Locate the cell with the specified text and output its (X, Y) center coordinate. 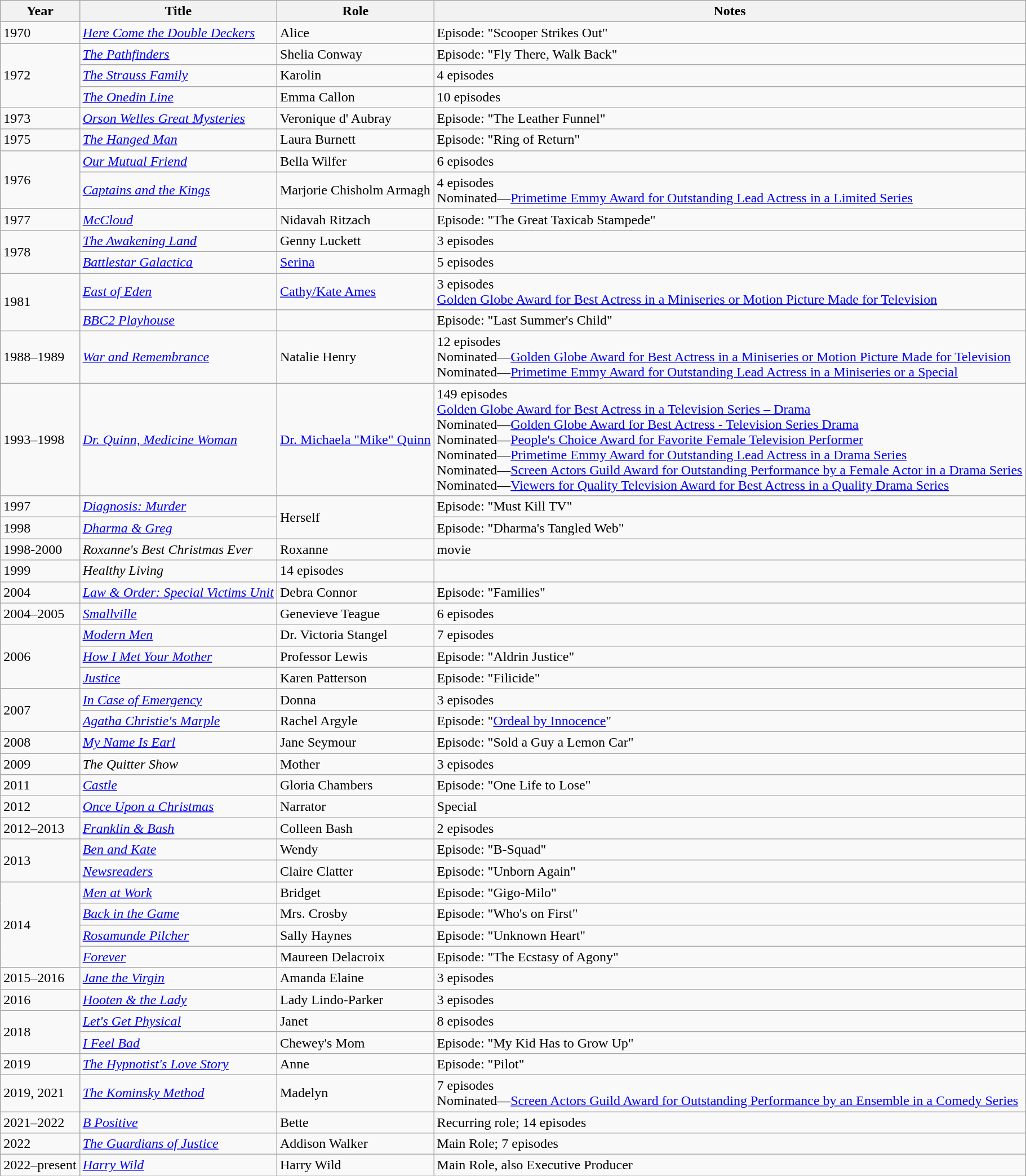
Forever (178, 957)
The Strauss Family (178, 76)
2004 (40, 592)
The Hanged Man (178, 140)
Episode: "Families" (730, 592)
Law & Order: Special Victims Unit (178, 592)
Ben and Kate (178, 850)
Here Come the Double Deckers (178, 33)
Role (355, 11)
1999 (40, 571)
Narrator (355, 807)
1998-2000 (40, 549)
Veronique d' Aubray (355, 118)
Cathy/Kate Ames (355, 291)
1988–1989 (40, 357)
1973 (40, 118)
Anne (355, 1064)
2012 (40, 807)
1978 (40, 251)
Episode: "The Leather Funnel" (730, 118)
Lady Lindo-Parker (355, 1000)
Episode: "Gigo-Milo" (730, 893)
Diagnosis: Murder (178, 507)
Bella Wilfer (355, 161)
Battlestar Galactica (178, 262)
1997 (40, 507)
The Quitter Show (178, 764)
2009 (40, 764)
Gloria Chambers (355, 786)
2018 (40, 1032)
2022–present (40, 1165)
Men at Work (178, 893)
Amanda Elaine (355, 978)
1972 (40, 76)
Episode: "Pilot" (730, 1064)
Marjorie Chisholm Armagh (355, 190)
Genny Luckett (355, 241)
Madelyn (355, 1093)
Episode: "Must Kill TV" (730, 507)
Episode: "Scooper Strikes Out" (730, 33)
Dr. Victoria Stangel (355, 635)
Genevieve Teague (355, 614)
Episode: "Fly There, Walk Back" (730, 54)
1993–1998 (40, 440)
Maureen Delacroix (355, 957)
Sally Haynes (355, 935)
The Awakening Land (178, 241)
2022 (40, 1144)
Dharma & Greg (178, 528)
Shelia Conway (355, 54)
Special (730, 807)
5 episodes (730, 262)
1970 (40, 33)
1975 (40, 140)
Mother (355, 764)
Smallville (178, 614)
Episode: "Unborn Again" (730, 871)
8 episodes (730, 1021)
Agatha Christie's Marple (178, 721)
3 episodes Golden Globe Award for Best Actress in a Miniseries or Motion Picture Made for Television (730, 291)
East of Eden (178, 291)
Episode: "The Ecstasy of Agony" (730, 957)
Jane the Virgin (178, 978)
How I Met Your Mother (178, 656)
Rachel Argyle (355, 721)
Back in the Game (178, 914)
Roxanne (355, 549)
1976 (40, 179)
Notes (730, 11)
14 episodes (355, 571)
The Hypnotist's Love Story (178, 1064)
Episode: "Filicide" (730, 678)
Captains and the Kings (178, 190)
1981 (40, 302)
4 episodes (730, 76)
Our Mutual Friend (178, 161)
Episode: "B-Squad" (730, 850)
Let's Get Physical (178, 1021)
Bridget (355, 893)
Justice (178, 678)
Healthy Living (178, 571)
Orson Welles Great Mysteries (178, 118)
McCloud (178, 219)
Episode: "Unknown Heart" (730, 935)
Bette (355, 1122)
Mrs. Crosby (355, 914)
Jane Seymour (355, 742)
7 episodes (730, 635)
Natalie Henry (355, 357)
movie (730, 549)
Addison Walker (355, 1144)
Nidavah Ritzach (355, 219)
Franklin & Bash (178, 828)
B Positive (178, 1122)
Episode: "Ring of Return" (730, 140)
2016 (40, 1000)
My Name Is Earl (178, 742)
Episode: "The Great Taxicab Stampede" (730, 219)
Episode: "My Kid Has to Grow Up" (730, 1042)
2012–2013 (40, 828)
Title (178, 11)
Year (40, 11)
Modern Men (178, 635)
Once Upon a Christmas (178, 807)
I Feel Bad (178, 1042)
2011 (40, 786)
War and Remembrance (178, 357)
The Onedin Line (178, 97)
Episode: "Aldrin Justice" (730, 656)
Alice (355, 33)
Colleen Bash (355, 828)
The Guardians of Justice (178, 1144)
Karen Patterson (355, 678)
2019 (40, 1064)
Emma Callon (355, 97)
1998 (40, 528)
Main Role, also Executive Producer (730, 1165)
Recurring role; 14 episodes (730, 1122)
Rosamunde Pilcher (178, 935)
2015–2016 (40, 978)
Episode: "Sold a Guy a Lemon Car" (730, 742)
2 episodes (730, 828)
Janet (355, 1021)
Hooten & the Lady (178, 1000)
2013 (40, 860)
Karolin (355, 76)
Episode: "Dharma's Tangled Web" (730, 528)
Roxanne's Best Christmas Ever (178, 549)
2006 (40, 656)
7 episodes Nominated—Screen Actors Guild Award for Outstanding Performance by an Ensemble in a Comedy Series (730, 1093)
Debra Connor (355, 592)
10 episodes (730, 97)
Claire Clatter (355, 871)
Dr. Michaela "Mike" Quinn (355, 440)
2008 (40, 742)
The Pathfinders (178, 54)
Laura Burnett (355, 140)
2014 (40, 925)
Episode: "Last Summer's Child" (730, 321)
2007 (40, 710)
Professor Lewis (355, 656)
Episode: "Ordeal by Innocence" (730, 721)
BBC2 Playhouse (178, 321)
Donna (355, 699)
Wendy (355, 850)
4 episodes Nominated—Primetime Emmy Award for Outstanding Lead Actress in a Limited Series (730, 190)
Episode: "One Life to Lose" (730, 786)
1977 (40, 219)
In Case of Emergency (178, 699)
Episode: "Who's on First" (730, 914)
Dr. Quinn, Medicine Woman (178, 440)
Castle (178, 786)
Herself (355, 517)
Chewey's Mom (355, 1042)
Serina (355, 262)
Main Role; 7 episodes (730, 1144)
2021–2022 (40, 1122)
The Kominsky Method (178, 1093)
Newsreaders (178, 871)
2019, 2021 (40, 1093)
2004–2005 (40, 614)
